For the text-containing cell, return its midpoint in (X, Y) coordinate format. 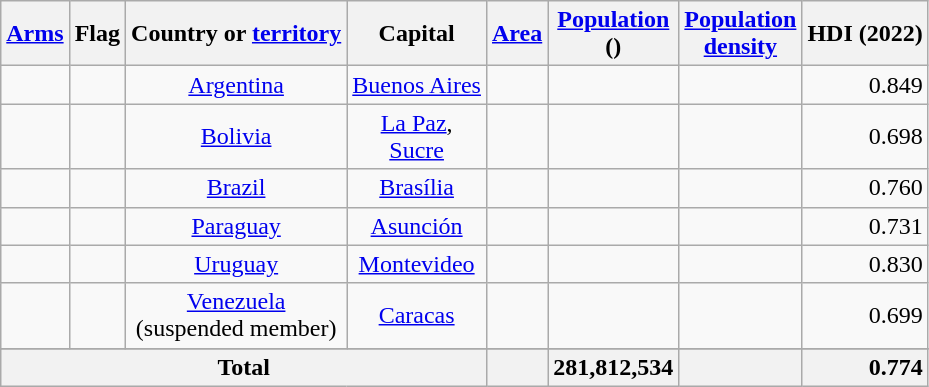
Bolivia (236, 136)
0.760 (865, 188)
0.699 (865, 316)
HDI (2022) (865, 34)
Buenos Aires (417, 85)
0.849 (865, 85)
Caracas (417, 316)
Asunción (417, 226)
Montevideo (417, 264)
Country or territory (236, 34)
281,812,534 (614, 367)
0.698 (865, 136)
Flag (97, 34)
Arms (35, 34)
0.731 (865, 226)
Brazil (236, 188)
Argentina (236, 85)
Brasília (417, 188)
Paraguay (236, 226)
0.830 (865, 264)
Populationdensity (740, 34)
Capital (417, 34)
Area (516, 34)
Uruguay (236, 264)
Venezuela(suspended member) (236, 316)
Total (244, 367)
0.774 (865, 367)
Population() (614, 34)
La Paz,Sucre (417, 136)
